Return the (X, Y) coordinate for the center point of the cell that contains the specified text.  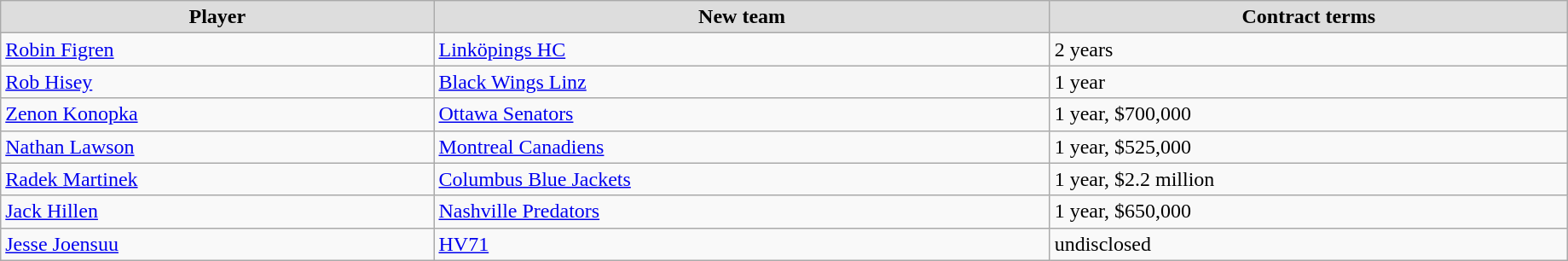
1 year, $2.2 million (1308, 179)
Robin Figren (217, 49)
undisclosed (1308, 244)
1 year, $525,000 (1308, 147)
Player (217, 17)
Black Wings Linz (742, 82)
Ottawa Senators (742, 114)
Jack Hillen (217, 212)
Jesse Joensuu (217, 244)
2 years (1308, 49)
Nashville Predators (742, 212)
Zenon Konopka (217, 114)
Rob Hisey (217, 82)
1 year (1308, 82)
Radek Martinek (217, 179)
HV71 (742, 244)
Montreal Canadiens (742, 147)
New team (742, 17)
Nathan Lawson (217, 147)
Contract terms (1308, 17)
1 year, $700,000 (1308, 114)
1 year, $650,000 (1308, 212)
Linköpings HC (742, 49)
Columbus Blue Jackets (742, 179)
